Output the [x, y] coordinate of the center of the cell containing the given text.  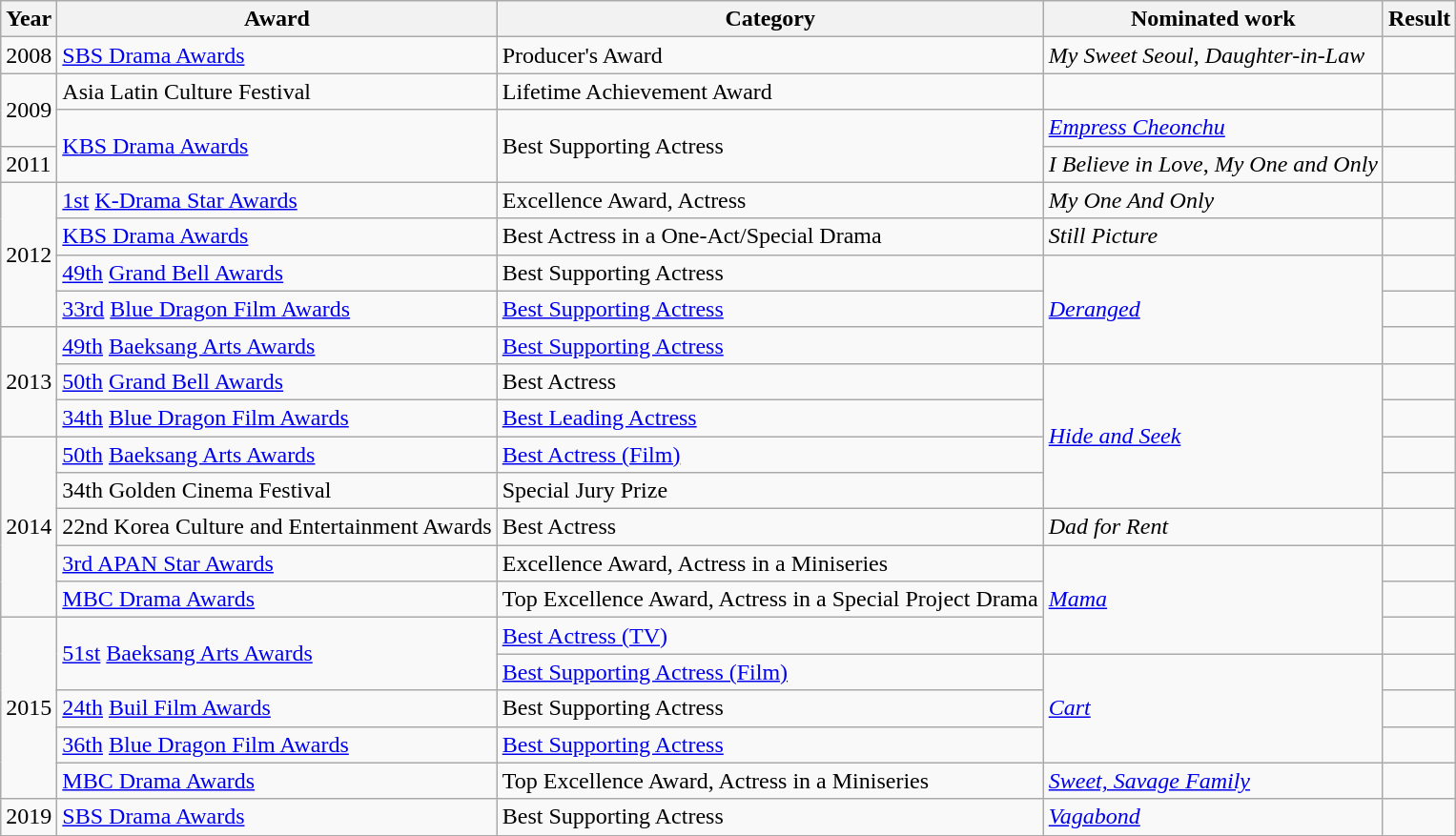
Still Picture [1213, 236]
50th Baeksang Arts Awards [277, 455]
Award [277, 19]
2013 [29, 381]
Dad for Rent [1213, 527]
51st Baeksang Arts Awards [277, 654]
Best Leading Actress [770, 418]
34th Blue Dragon Film Awards [277, 418]
Vagabond [1213, 817]
Year [29, 19]
50th Grand Bell Awards [277, 381]
Deranged [1213, 309]
1st K-Drama Star Awards [277, 200]
Best Actress (TV) [770, 636]
22nd Korea Culture and Entertainment Awards [277, 527]
36th Blue Dragon Film Awards [277, 744]
Cart [1213, 708]
Nominated work [1213, 19]
Sweet, Savage Family [1213, 781]
Excellence Award, Actress in a Miniseries [770, 563]
I Believe in Love, My One and Only [1213, 164]
Hide and Seek [1213, 436]
Producer's Award [770, 55]
49th Baeksang Arts Awards [277, 345]
Top Excellence Award, Actress in a Miniseries [770, 781]
Special Jury Prize [770, 491]
2009 [29, 110]
Best Supporting Actress (Film) [770, 672]
My One And Only [1213, 200]
Lifetime Achievement Award [770, 92]
Empress Cheonchu [1213, 128]
49th Grand Bell Awards [277, 273]
34th Golden Cinema Festival [277, 491]
Best Actress in a One-Act/Special Drama [770, 236]
3rd APAN Star Awards [277, 563]
Mama [1213, 600]
Best Actress (Film) [770, 455]
Asia Latin Culture Festival [277, 92]
My Sweet Seoul, Daughter-in-Law [1213, 55]
Top Excellence Award, Actress in a Special Project Drama [770, 600]
2019 [29, 817]
Category [770, 19]
Result [1419, 19]
Excellence Award, Actress [770, 200]
33rd Blue Dragon Film Awards [277, 309]
2011 [29, 164]
2008 [29, 55]
2012 [29, 255]
2014 [29, 527]
2015 [29, 708]
24th Buil Film Awards [277, 708]
